Find where the given text appears and provide that cell's center as (x, y) coordinate. 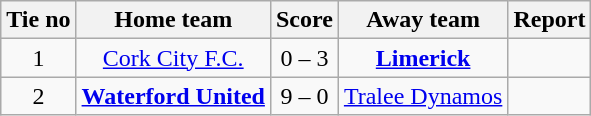
Tralee Dynamos (423, 96)
Tie no (38, 20)
2 (38, 96)
Away team (423, 20)
Limerick (423, 58)
Cork City F.C. (173, 58)
Score (304, 20)
1 (38, 58)
Waterford United (173, 96)
0 – 3 (304, 58)
9 – 0 (304, 96)
Report (550, 20)
Home team (173, 20)
